Detect which cell encompasses the target text, then output its [X, Y] center coordinate. 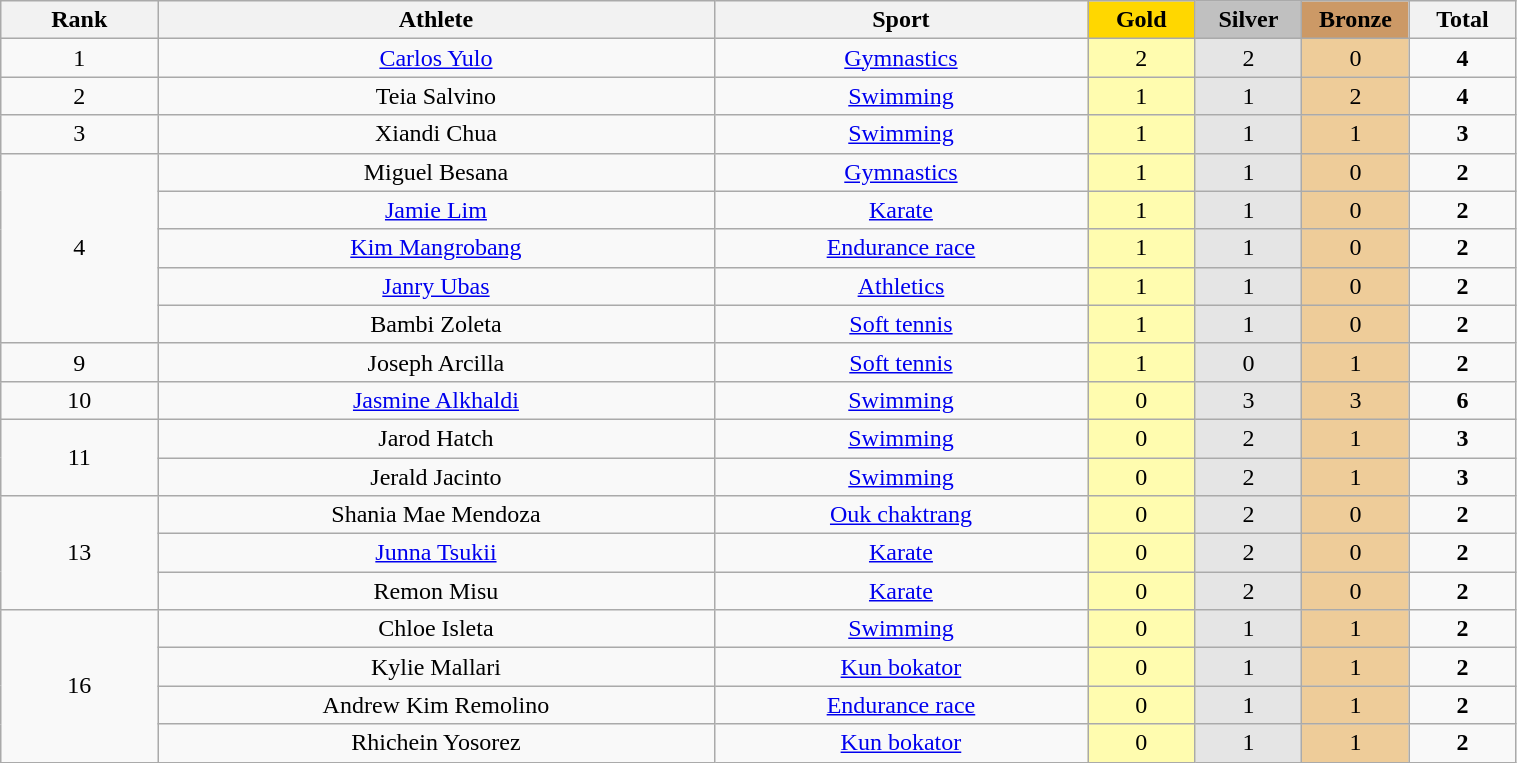
Sport [901, 20]
Rank [80, 20]
Total [1462, 20]
Silver [1248, 20]
13 [80, 553]
Jasmine Alkhaldi [436, 400]
Carlos Yulo [436, 58]
Shania Mae Mendoza [436, 515]
16 [80, 686]
Bronze [1356, 20]
Chloe Isleta [436, 629]
10 [80, 400]
Gold [1142, 20]
Remon Misu [436, 591]
Andrew Kim Remolino [436, 705]
Joseph Arcilla [436, 362]
Jerald Jacinto [436, 477]
Junna Tsukii [436, 553]
Kim Mangrobang [436, 248]
Janry Ubas [436, 286]
9 [80, 362]
Teia Salvino [436, 96]
Jarod Hatch [436, 438]
Bambi Zoleta [436, 324]
Athletics [901, 286]
Jamie Lim [436, 210]
Xiandi Chua [436, 134]
Kylie Mallari [436, 667]
6 [1462, 400]
Miguel Besana [436, 172]
11 [80, 457]
Athlete [436, 20]
Rhichein Yosorez [436, 743]
Ouk chaktrang [901, 515]
